Return [X, Y] of the center of cell containing provided text 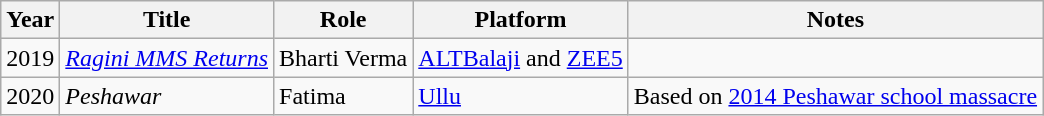
Ragini MMS Returns [167, 58]
Fatima [344, 96]
Peshawar [167, 96]
2020 [30, 96]
ALTBalaji and ZEE5 [520, 58]
Notes [835, 20]
Platform [520, 20]
Bharti Verma [344, 58]
Year [30, 20]
Ullu [520, 96]
Title [167, 20]
Based on 2014 Peshawar school massacre [835, 96]
2019 [30, 58]
Role [344, 20]
